Determine the [x, y] coordinate at the center of the cell enclosing the given text.  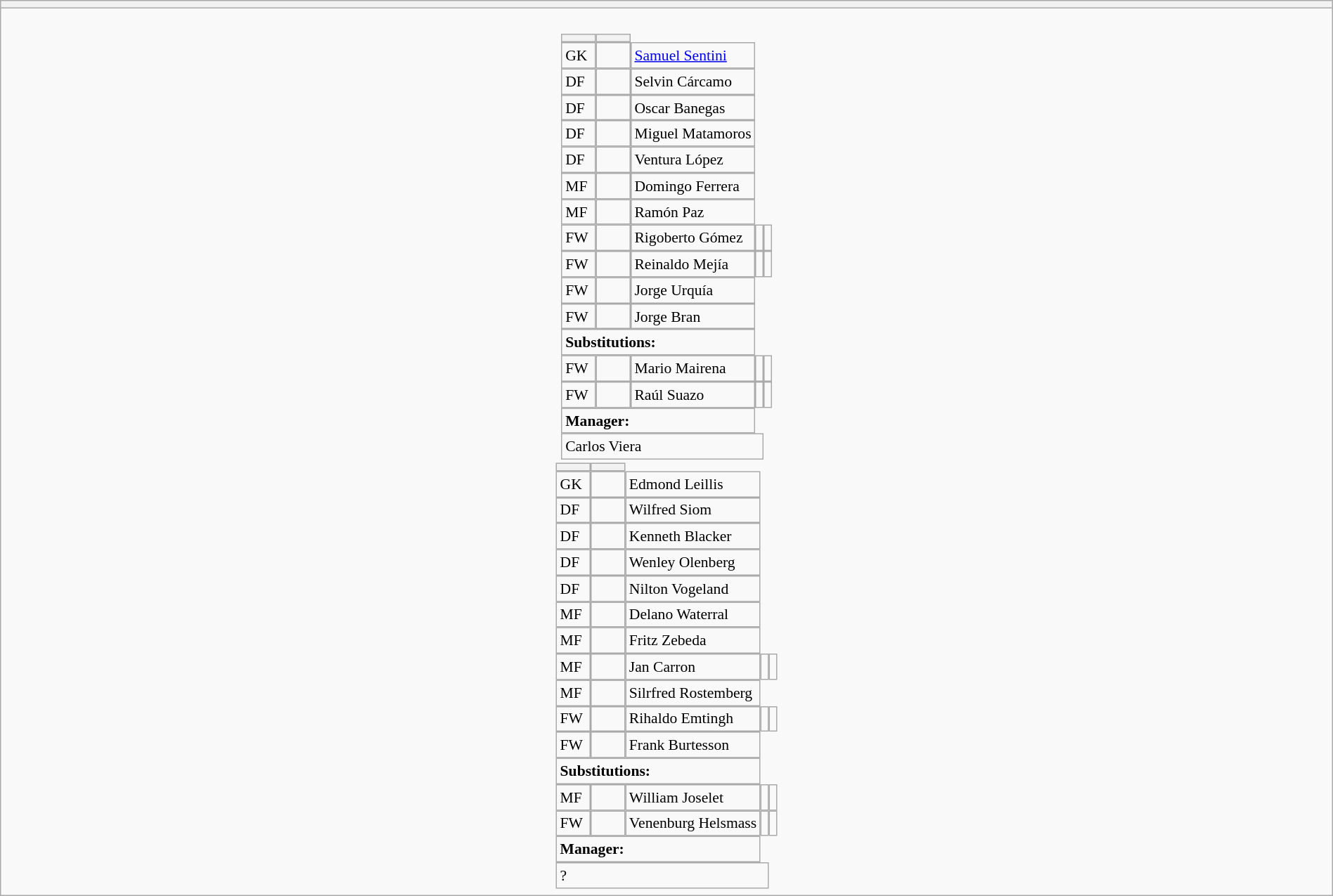
Venenburg Helsmass [693, 824]
Kenneth Blacker [693, 535]
Mario Mairena [693, 368]
Selvin Cárcamo [693, 82]
Wilfred Siom [693, 510]
Silrfred Rostemberg [693, 693]
Domingo Ferrera [693, 186]
Oscar Banegas [693, 108]
Nilton Vogeland [693, 589]
Delano Waterral [693, 614]
Rihaldo Emtingh [693, 718]
? [662, 876]
Frank Burtesson [693, 745]
Samuel Sentini [693, 55]
Edmond Leillis [693, 483]
Miguel Matamoros [693, 134]
Ramón Paz [693, 212]
William Joselet [693, 797]
Jorge Urquía [693, 290]
Reinaldo Mejía [693, 264]
Wenley Olenberg [693, 562]
Jorge Bran [693, 316]
Raúl Suazo [693, 395]
Jan Carron [693, 666]
Ventura López [693, 160]
Fritz Zebeda [693, 641]
Rigoberto Gómez [693, 238]
Carlos Viera [662, 447]
